Scan for the cell matching the given text and deliver its (x, y) coordinate at center. 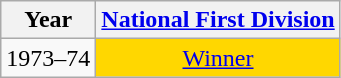
National First Division (218, 20)
1973–74 (48, 58)
Winner (218, 58)
Year (48, 20)
